For the text-containing cell, return its midpoint in (X, Y) coordinate format. 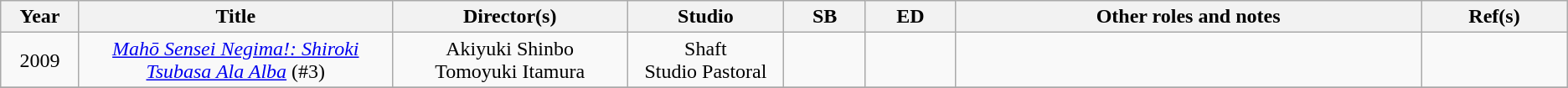
Year (40, 17)
ED (910, 17)
Akiyuki Shinbo Tomoyuki Itamura (509, 60)
Other roles and notes (1188, 17)
2009 (40, 60)
ShaftStudio Pastoral (705, 60)
Title (235, 17)
Studio (705, 17)
Ref(s) (1494, 17)
SB (824, 17)
Director(s) (509, 17)
Mahō Sensei Negima!: Shiroki Tsubasa Ala Alba (#3) (235, 60)
